From the cell containing the given text, extract its center point as [X, Y] coordinate. 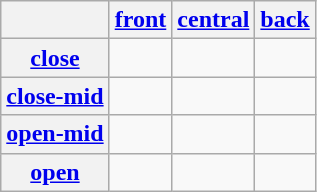
back [285, 20]
front [140, 20]
open-mid [55, 134]
central [214, 20]
close-mid [55, 96]
close [55, 58]
open [55, 172]
